Return the [x, y] coordinate for the center point of the cell that contains the specified text.  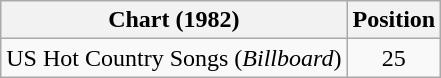
US Hot Country Songs (Billboard) [174, 58]
25 [394, 58]
Chart (1982) [174, 20]
Position [394, 20]
